For the text-containing cell, return its midpoint in (X, Y) coordinate format. 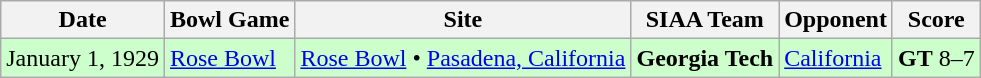
Bowl Game (229, 20)
SIAA Team (705, 20)
Rose Bowl (229, 58)
Georgia Tech (705, 58)
Score (936, 20)
January 1, 1929 (83, 58)
Date (83, 20)
GT 8–7 (936, 58)
Rose Bowl • Pasadena, California (463, 58)
California (836, 58)
Opponent (836, 20)
Site (463, 20)
